For the text-containing cell, return its midpoint in [x, y] coordinate format. 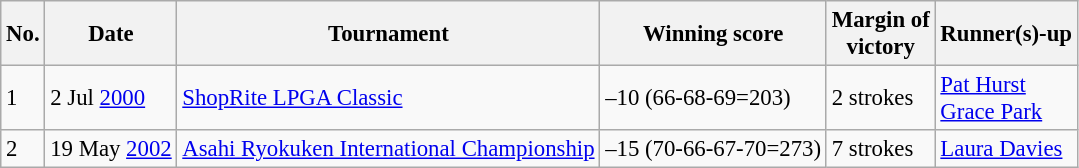
1 [23, 98]
19 May 2002 [111, 149]
Date [111, 34]
Winning score [714, 34]
Margin ofvictory [880, 34]
Runner(s)-up [1006, 34]
Laura Davies [1006, 149]
Asahi Ryokuken International Championship [388, 149]
ShopRite LPGA Classic [388, 98]
2 [23, 149]
2 strokes [880, 98]
2 Jul 2000 [111, 98]
Tournament [388, 34]
No. [23, 34]
–10 (66-68-69=203) [714, 98]
Pat Hurst Grace Park [1006, 98]
–15 (70-66-67-70=273) [714, 149]
7 strokes [880, 149]
